For the text-containing cell, return its midpoint in [X, Y] coordinate format. 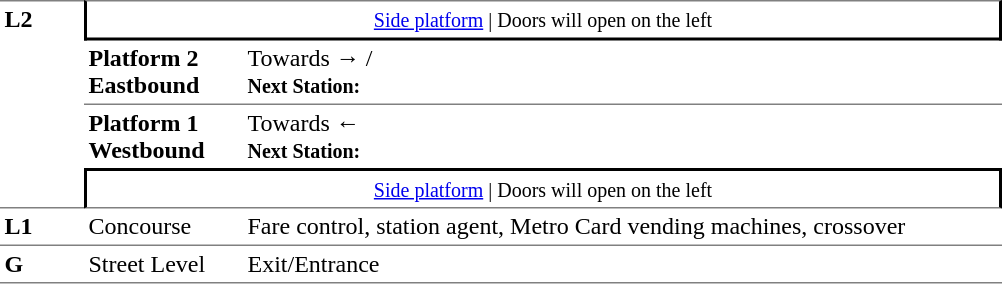
Towards ← Next Station: [622, 136]
L2 [42, 104]
Platform 2Eastbound [164, 72]
Street Level [164, 264]
Towards → / Next Station: [622, 72]
Concourse [164, 226]
Exit/Entrance [622, 264]
Platform 1Westbound [164, 136]
G [42, 264]
Fare control, station agent, Metro Card vending machines, crossover [622, 226]
L1 [42, 226]
